Output the [x, y] coordinate of the center of the cell containing the given text.  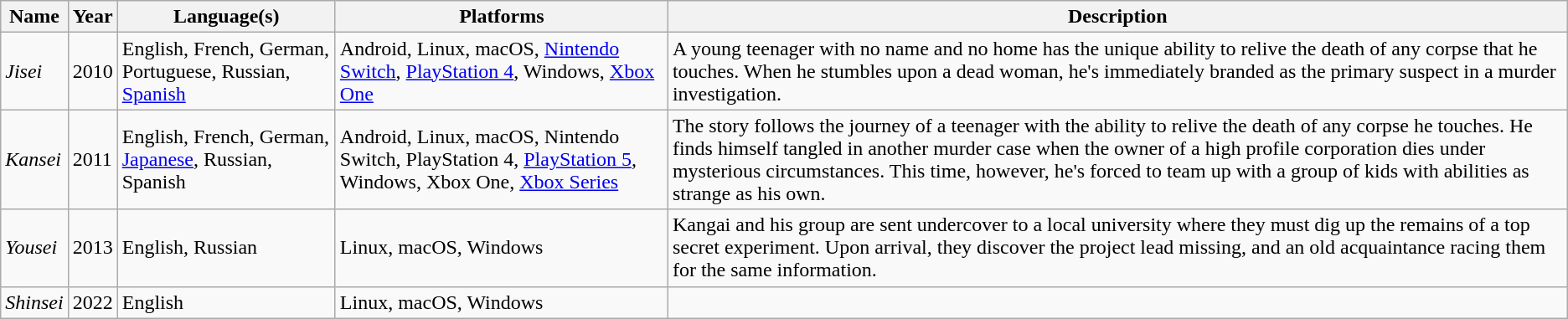
Android, Linux, macOS, Nintendo Switch, PlayStation 4, Windows, Xbox One [501, 71]
Year [92, 17]
Platforms [501, 17]
Yousei [34, 248]
Android, Linux, macOS, Nintendo Switch, PlayStation 4, PlayStation 5, Windows, Xbox One, Xbox Series [501, 159]
English, French, German, Japanese, Russian, Spanish [226, 159]
2022 [92, 302]
2013 [92, 248]
2011 [92, 159]
English [226, 302]
Description [1117, 17]
Kansei [34, 159]
Language(s) [226, 17]
Shinsei [34, 302]
2010 [92, 71]
Name [34, 17]
Jisei [34, 71]
English, French, German, Portuguese, Russian, Spanish [226, 71]
English, Russian [226, 248]
